Extract the (X, Y) coordinate from the center of the cell holding the provided text.  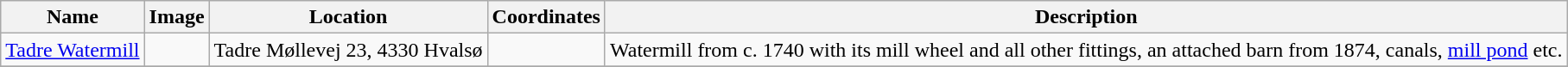
Location (348, 17)
Tadre Watermill (73, 50)
Description (1086, 17)
Coordinates (546, 17)
Tadre Møllevej 23, 4330 Hvalsø (348, 50)
Watermill from c. 1740 with its mill wheel and all other fittings, an attached barn from 1874, canals, mill pond etc. (1086, 50)
Name (73, 17)
Image (176, 17)
